Search for the cell housing the specified text and yield its [x, y] center coordinate. 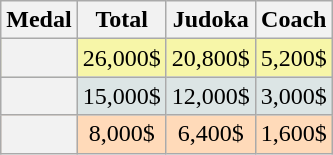
26,000$ [122, 58]
15,000$ [122, 96]
Medal [39, 20]
Coach [294, 20]
20,800$ [210, 58]
3,000$ [294, 96]
8,000$ [122, 134]
5,200$ [294, 58]
Total [122, 20]
Judoka [210, 20]
6,400$ [210, 134]
12,000$ [210, 96]
1,600$ [294, 134]
